Search for the cell housing the specified text and yield its [x, y] center coordinate. 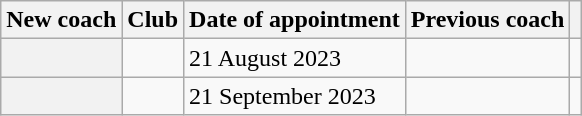
Club [153, 20]
21 September 2023 [295, 96]
Previous coach [488, 20]
21 August 2023 [295, 58]
New coach [62, 20]
Date of appointment [295, 20]
